Output the [X, Y] coordinate of the center of the cell containing the given text.  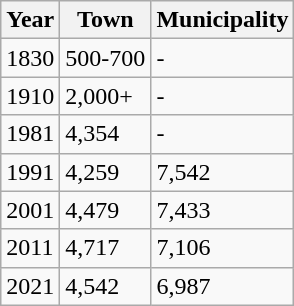
4,354 [106, 134]
7,106 [222, 248]
7,433 [222, 210]
6,987 [222, 286]
1910 [30, 96]
1981 [30, 134]
Year [30, 20]
500-700 [106, 58]
2011 [30, 248]
4,717 [106, 248]
Municipality [222, 20]
7,542 [222, 172]
Town [106, 20]
4,479 [106, 210]
1830 [30, 58]
4,542 [106, 286]
1991 [30, 172]
2021 [30, 286]
2,000+ [106, 96]
2001 [30, 210]
4,259 [106, 172]
